Search for the cell housing the specified text and yield its (X, Y) center coordinate. 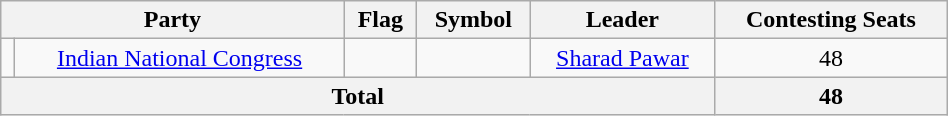
Party (172, 20)
Leader (622, 20)
Contesting Seats (832, 20)
Sharad Pawar (622, 58)
Indian National Congress (180, 58)
Flag (380, 20)
Total (358, 96)
Symbol (474, 20)
